Determine the (X, Y) coordinate at the center of the cell enclosing the given text.  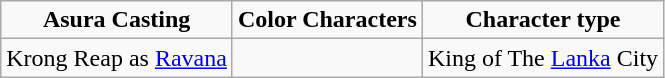
King of The Lanka City (542, 58)
Character type (542, 20)
Color Characters (327, 20)
Asura Casting (117, 20)
Krong Reap as Ravana (117, 58)
